Output the (x, y) coordinate of the center of the cell containing the given text.  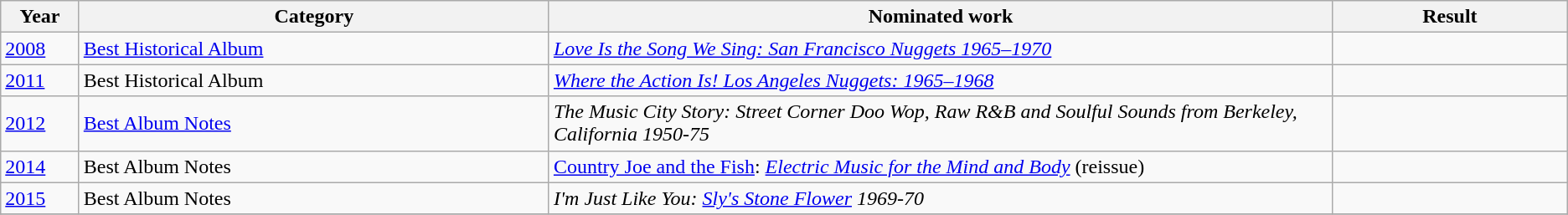
I'm Just Like You: Sly's Stone Flower 1969-70 (940, 198)
Nominated work (940, 17)
Year (40, 17)
2008 (40, 49)
2015 (40, 198)
Country Joe and the Fish: Electric Music for the Mind and Body (reissue) (940, 166)
2011 (40, 80)
Where the Action Is! Los Angeles Nuggets: 1965–1968 (940, 80)
The Music City Story: Street Corner Doo Wop, Raw R&B and Soulful Sounds from Berkeley, California 1950-75 (940, 124)
Result (1451, 17)
2012 (40, 124)
2014 (40, 166)
Category (313, 17)
Love Is the Song We Sing: San Francisco Nuggets 1965–1970 (940, 49)
